Search for the cell housing the specified text and yield its [X, Y] center coordinate. 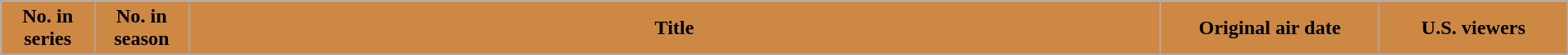
U.S. viewers [1474, 28]
No. inseries [48, 28]
Title [675, 28]
Original air date [1270, 28]
No. inseason [141, 28]
